For the text-containing cell, return its midpoint in (X, Y) coordinate format. 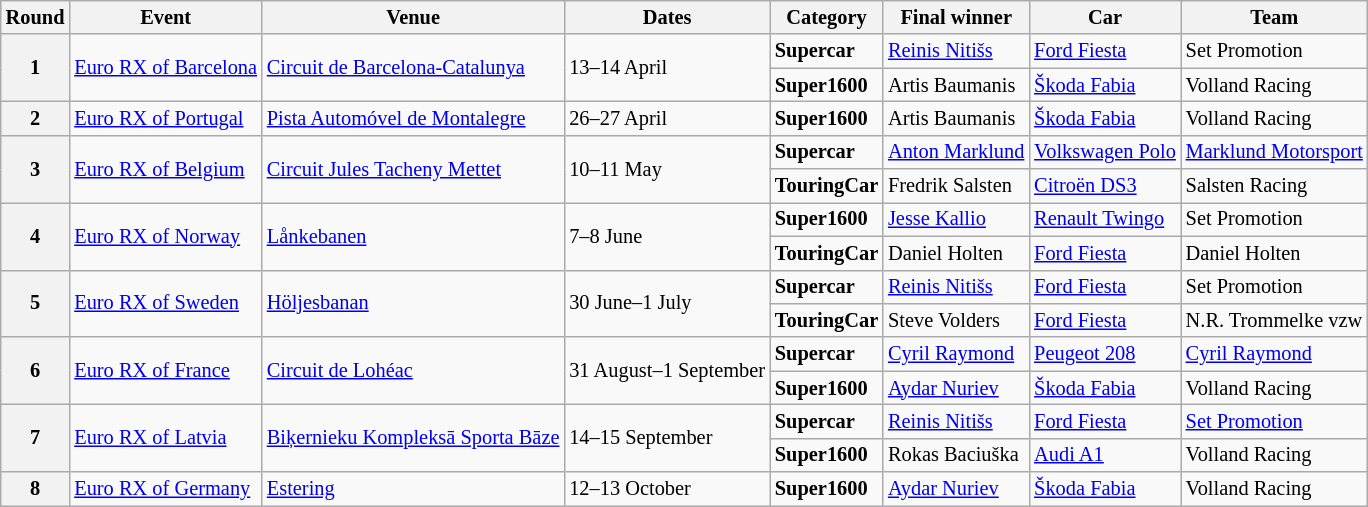
Euro RX of Norway (166, 236)
2 (36, 118)
Circuit Jules Tacheny Mettet (413, 168)
Lånkebanen (413, 236)
Euro RX of Belgium (166, 168)
31 August–1 September (667, 370)
Euro RX of Latvia (166, 438)
Salsten Racing (1274, 186)
Renault Twingo (1104, 219)
Peugeot 208 (1104, 354)
Event (166, 17)
4 (36, 236)
Volkswagen Polo (1104, 152)
30 June–1 July (667, 304)
Pista Automóvel de Montalegre (413, 118)
Marklund Motorsport (1274, 152)
Circuit de Lohéac (413, 370)
3 (36, 168)
5 (36, 304)
N.R. Trommelke vzw (1274, 320)
Rokas Baciuška (956, 455)
Round (36, 17)
Circuit de Barcelona-Catalunya (413, 68)
26–27 April (667, 118)
Fredrik Salsten (956, 186)
7 (36, 438)
Euro RX of France (166, 370)
Biķernieku Kompleksā Sporta Bāze (413, 438)
Estering (413, 489)
Team (1274, 17)
Audi A1 (1104, 455)
Euro RX of Barcelona (166, 68)
8 (36, 489)
14–15 September (667, 438)
13–14 April (667, 68)
Dates (667, 17)
7–8 June (667, 236)
Jesse Kallio (956, 219)
Euro RX of Portugal (166, 118)
10–11 May (667, 168)
1 (36, 68)
Höljesbanan (413, 304)
Anton Marklund (956, 152)
Final winner (956, 17)
Category (826, 17)
Euro RX of Germany (166, 489)
12–13 October (667, 489)
Citroën DS3 (1104, 186)
Car (1104, 17)
6 (36, 370)
Steve Volders (956, 320)
Euro RX of Sweden (166, 304)
Venue (413, 17)
